Search for the cell housing the specified text and yield its (X, Y) center coordinate. 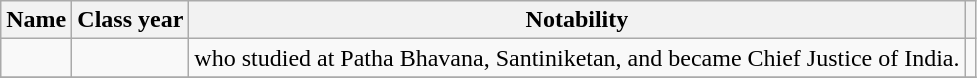
Class year (130, 20)
Notability (577, 20)
who studied at Patha Bhavana, Santiniketan, and became Chief Justice of India. (577, 58)
Name (36, 20)
